Pinpoint the cell where the given text exists, returning its (X, Y) midpoint coordinate. 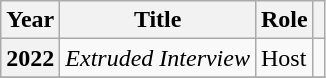
2022 (30, 58)
Extruded Interview (158, 58)
Year (30, 20)
Host (284, 58)
Title (158, 20)
Role (284, 20)
